Determine the (X, Y) coordinate at the center of the cell enclosing the given text.  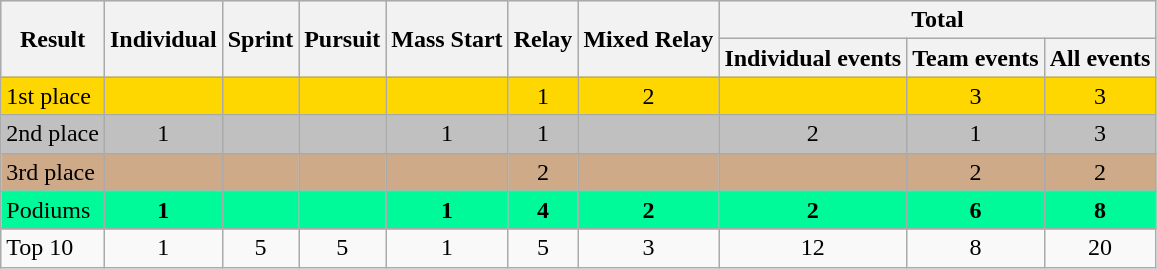
Podiums (53, 210)
Result (53, 39)
6 (976, 210)
Team events (976, 58)
Individual events (813, 58)
Total (938, 20)
20 (1100, 248)
4 (543, 210)
Individual (163, 39)
Mixed Relay (648, 39)
1st place (53, 96)
Pursuit (342, 39)
All events (1100, 58)
Relay (543, 39)
3rd place (53, 172)
Sprint (260, 39)
12 (813, 248)
Top 10 (53, 248)
Mass Start (447, 39)
2nd place (53, 134)
